Return the (x, y) coordinate for the center point of the cell that contains the specified text.  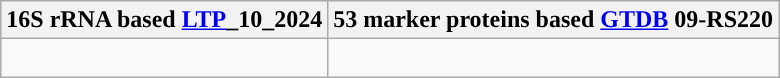
53 marker proteins based GTDB 09-RS220 (554, 20)
16S rRNA based LTP_10_2024 (164, 20)
